Find where the given text appears and provide that cell's center as (x, y) coordinate. 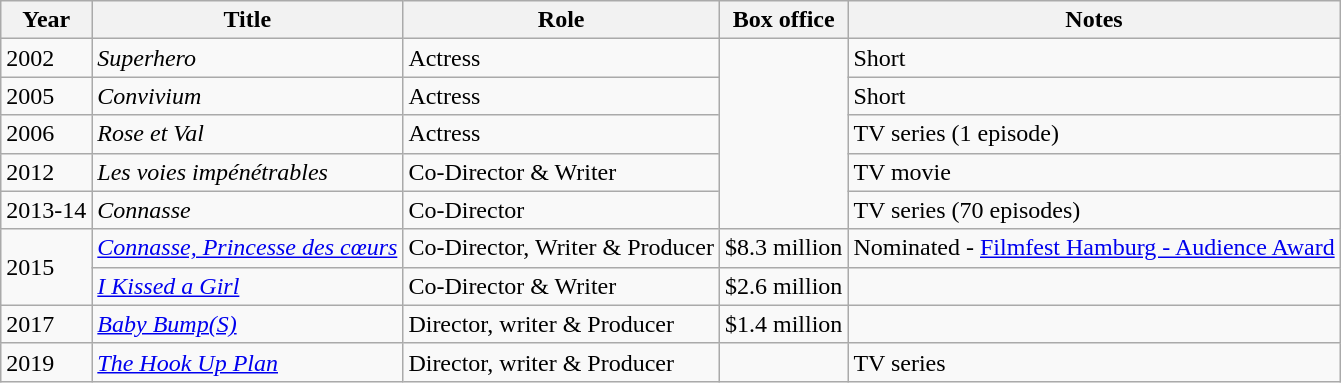
Superhero (248, 58)
TV series (1094, 362)
Nominated - Filmfest Hamburg - Audience Award (1094, 248)
$8.3 million (783, 248)
$2.6 million (783, 286)
Box office (783, 20)
Co-Director, Writer & Producer (562, 248)
The Hook Up Plan (248, 362)
2017 (46, 324)
TV series (70 episodes) (1094, 210)
I Kissed a Girl (248, 286)
2013-14 (46, 210)
TV movie (1094, 172)
Co-Director (562, 210)
2012 (46, 172)
Connasse (248, 210)
Year (46, 20)
Rose et Val (248, 134)
TV series (1 episode) (1094, 134)
2006 (46, 134)
Baby Bump(S) (248, 324)
Title (248, 20)
Role (562, 20)
Notes (1094, 20)
Les voies impénétrables (248, 172)
$1.4 million (783, 324)
2019 (46, 362)
2002 (46, 58)
2015 (46, 267)
2005 (46, 96)
Connasse, Princesse des cœurs (248, 248)
Convivium (248, 96)
